Detect which cell encompasses the target text, then output its [x, y] center coordinate. 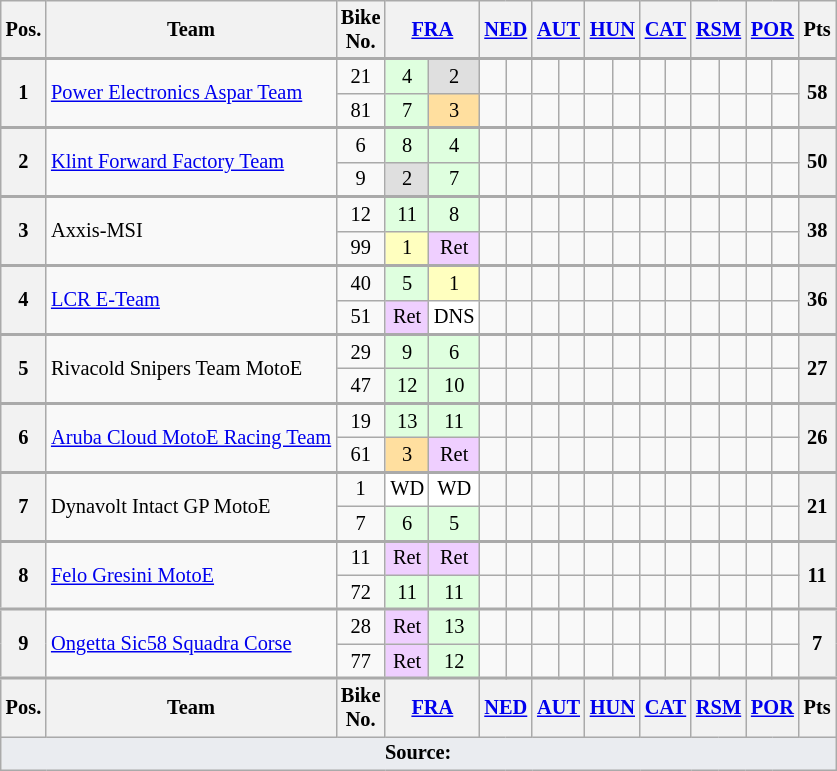
77 [360, 661]
27 [818, 368]
38 [818, 230]
51 [360, 317]
29 [360, 351]
Source: [418, 753]
Dynavolt Intact GP MotoE [191, 506]
Ongetta Sic58 Squadra Corse [191, 644]
26 [818, 438]
19 [360, 420]
99 [360, 248]
Felo Gresini MotoE [191, 574]
DNS [454, 317]
28 [360, 626]
72 [360, 592]
Klint Forward Factory Team [191, 162]
58 [818, 94]
81 [360, 110]
Power Electronics Aspar Team [191, 94]
LCR E-Team [191, 300]
Rivacold Snipers Team MotoE [191, 368]
36 [818, 300]
47 [360, 385]
61 [360, 454]
40 [360, 282]
Aruba Cloud MotoE Racing Team [191, 438]
50 [818, 162]
Axxis-MSI [191, 230]
10 [454, 385]
